Find where the given text appears and provide that cell's center as [X, Y] coordinate. 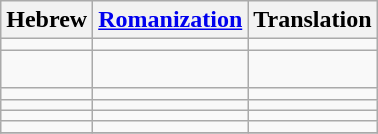
Translation [312, 20]
Hebrew [47, 20]
Romanization [170, 20]
